Capture the cell that displays the provided text and extract its (X, Y) central coordinate. 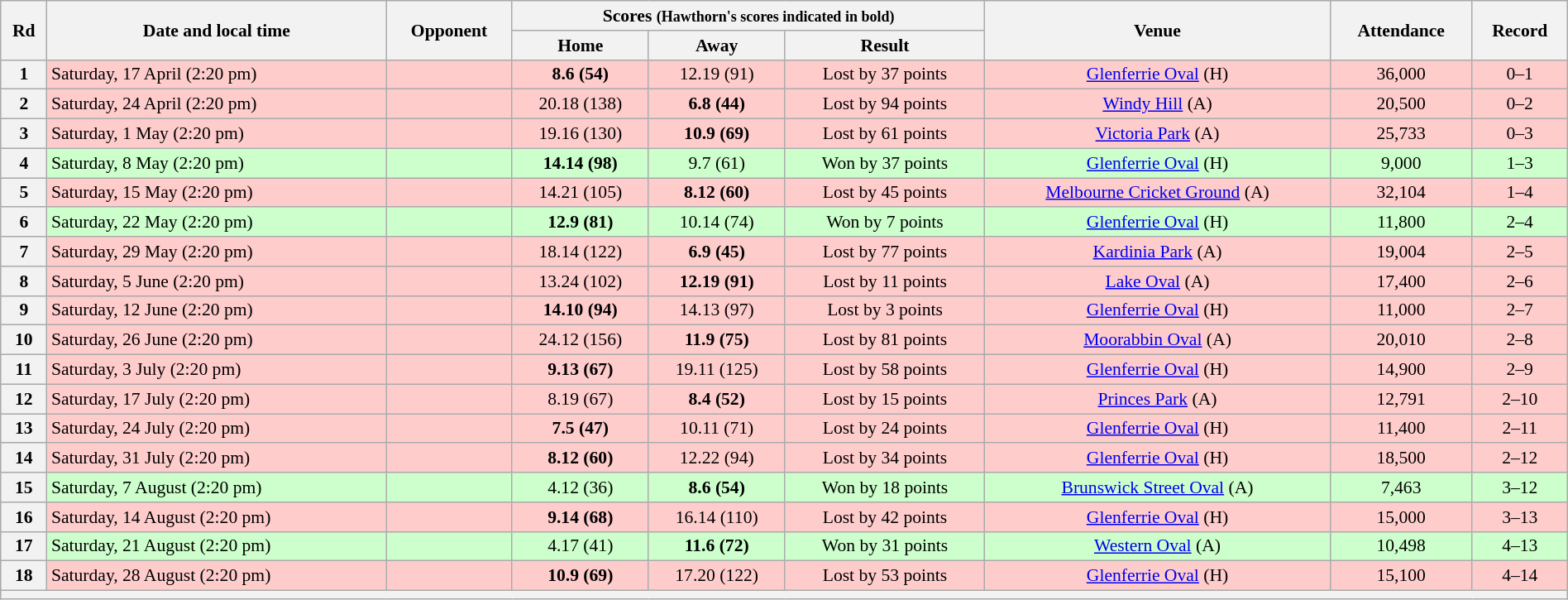
Saturday, 31 July (2:20 pm) (217, 458)
2–12 (1520, 458)
2–11 (1520, 429)
7,463 (1401, 487)
19,004 (1401, 252)
11.9 (75) (716, 340)
Lost by 3 points (885, 310)
10,498 (1401, 546)
Saturday, 22 May (2:20 pm) (217, 223)
Saturday, 5 June (2:20 pm) (217, 281)
Saturday, 28 August (2:20 pm) (217, 576)
Saturday, 24 July (2:20 pm) (217, 429)
2–9 (1520, 370)
Princes Park (A) (1158, 399)
Windy Hill (A) (1158, 104)
14.14 (98) (581, 163)
14.21 (105) (581, 193)
Won by 7 points (885, 223)
Lost by 45 points (885, 193)
12.9 (81) (581, 223)
11,400 (1401, 429)
Attendance (1401, 30)
Won by 31 points (885, 546)
Rd (24, 30)
Saturday, 3 July (2:20 pm) (217, 370)
8 (24, 281)
7 (24, 252)
Lost by 34 points (885, 458)
10.14 (74) (716, 223)
1–4 (1520, 193)
17.20 (122) (716, 576)
Opponent (450, 30)
2–10 (1520, 399)
20,500 (1401, 104)
7.5 (47) (581, 429)
Saturday, 26 June (2:20 pm) (217, 340)
Lost by 58 points (885, 370)
Lost by 94 points (885, 104)
Away (716, 46)
Saturday, 15 May (2:20 pm) (217, 193)
Lake Oval (A) (1158, 281)
19.11 (125) (716, 370)
Saturday, 14 August (2:20 pm) (217, 517)
12.22 (94) (716, 458)
14.10 (94) (581, 310)
36,000 (1401, 74)
8.19 (67) (581, 399)
24.12 (156) (581, 340)
Saturday, 17 April (2:20 pm) (217, 74)
12 (24, 399)
2–4 (1520, 223)
Won by 37 points (885, 163)
6 (24, 223)
2–8 (1520, 340)
20.18 (138) (581, 104)
Saturday, 21 August (2:20 pm) (217, 546)
Saturday, 8 May (2:20 pm) (217, 163)
Saturday, 17 July (2:20 pm) (217, 399)
4 (24, 163)
18.14 (122) (581, 252)
Lost by 42 points (885, 517)
4–14 (1520, 576)
4.12 (36) (581, 487)
Lost by 53 points (885, 576)
0–3 (1520, 134)
12,791 (1401, 399)
2 (24, 104)
9.13 (67) (581, 370)
Lost by 77 points (885, 252)
9.14 (68) (581, 517)
11.6 (72) (716, 546)
8.4 (52) (716, 399)
14.13 (97) (716, 310)
Result (885, 46)
Lost by 11 points (885, 281)
Saturday, 1 May (2:20 pm) (217, 134)
18,500 (1401, 458)
13.24 (102) (581, 281)
Lost by 37 points (885, 74)
5 (24, 193)
4–13 (1520, 546)
15,000 (1401, 517)
Home (581, 46)
Brunswick Street Oval (A) (1158, 487)
6.9 (45) (716, 252)
11,800 (1401, 223)
Melbourne Cricket Ground (A) (1158, 193)
2–7 (1520, 310)
Saturday, 7 August (2:20 pm) (217, 487)
10 (24, 340)
18 (24, 576)
Date and local time (217, 30)
2–5 (1520, 252)
Saturday, 12 June (2:20 pm) (217, 310)
19.16 (130) (581, 134)
4.17 (41) (581, 546)
16.14 (110) (716, 517)
1 (24, 74)
3–13 (1520, 517)
16 (24, 517)
Lost by 81 points (885, 340)
Saturday, 29 May (2:20 pm) (217, 252)
17 (24, 546)
Lost by 61 points (885, 134)
Record (1520, 30)
11,000 (1401, 310)
9,000 (1401, 163)
1–3 (1520, 163)
9.7 (61) (716, 163)
Venue (1158, 30)
3–12 (1520, 487)
15 (24, 487)
0–2 (1520, 104)
13 (24, 429)
Moorabbin Oval (A) (1158, 340)
9 (24, 310)
0–1 (1520, 74)
2–6 (1520, 281)
14 (24, 458)
25,733 (1401, 134)
Lost by 15 points (885, 399)
3 (24, 134)
Victoria Park (A) (1158, 134)
10.11 (71) (716, 429)
32,104 (1401, 193)
Lost by 24 points (885, 429)
Scores (Hawthorn's scores indicated in bold) (748, 16)
Saturday, 24 April (2:20 pm) (217, 104)
20,010 (1401, 340)
Western Oval (A) (1158, 546)
14,900 (1401, 370)
17,400 (1401, 281)
Kardinia Park (A) (1158, 252)
6.8 (44) (716, 104)
11 (24, 370)
15,100 (1401, 576)
Won by 18 points (885, 487)
